Return the [x, y] coordinate for the center point of the cell that contains the specified text.  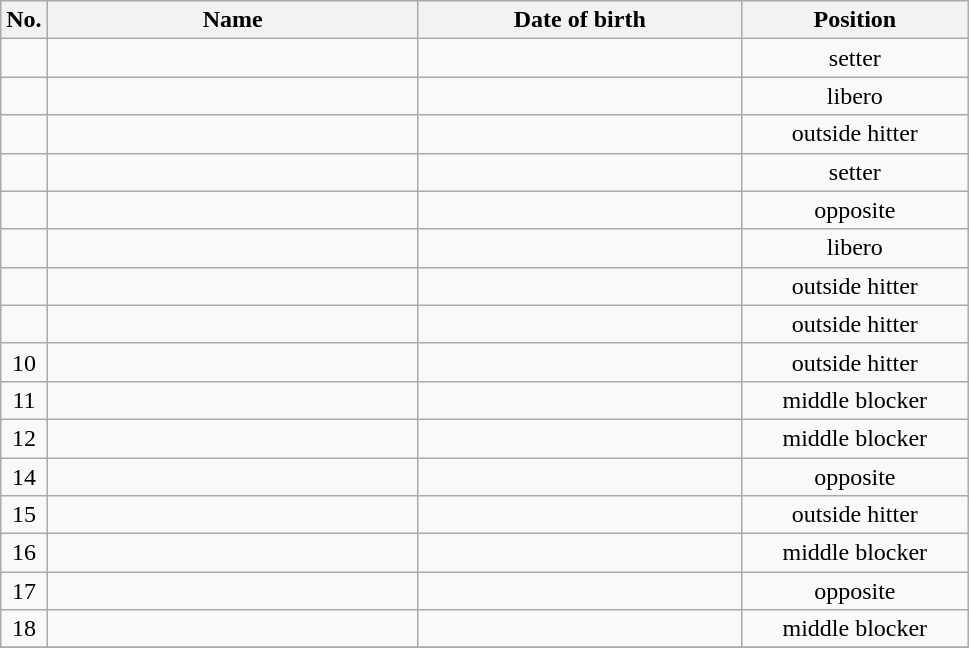
Date of birth [580, 20]
Position [854, 20]
14 [24, 477]
17 [24, 591]
12 [24, 438]
18 [24, 629]
11 [24, 400]
No. [24, 20]
10 [24, 362]
Name [232, 20]
15 [24, 515]
16 [24, 553]
